Extract the (x, y) coordinate from the center of the cell holding the provided text.  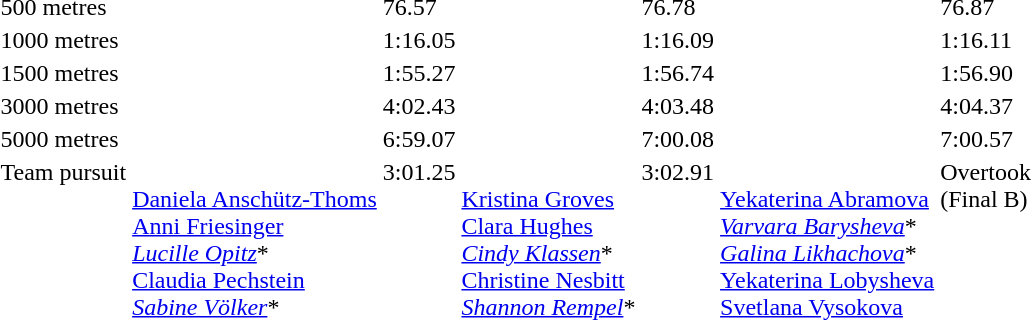
4:02.43 (419, 106)
1:16.09 (678, 40)
1:16.05 (419, 40)
4:03.48 (678, 106)
6:59.07 (419, 139)
1:55.27 (419, 73)
1:56.74 (678, 73)
7:00.08 (678, 139)
